Pinpoint the cell where the given text exists, returning its (x, y) midpoint coordinate. 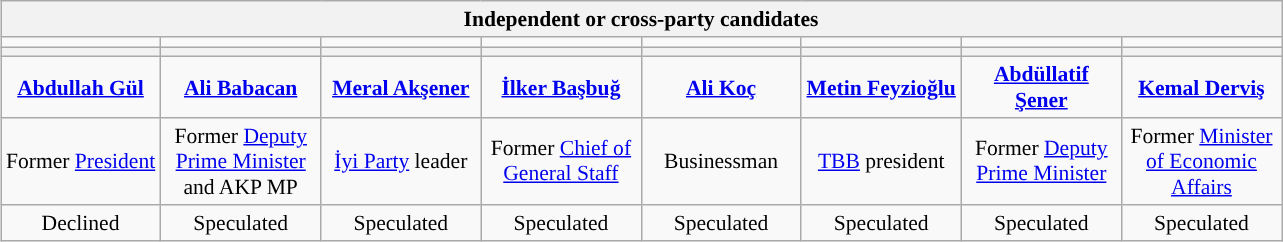
İlker Başbuğ (561, 88)
TBB president (881, 162)
Former Deputy Prime Minister and AKP MP (241, 162)
Former President (80, 162)
Independent or cross-party candidates (640, 19)
Former Deputy Prime Minister (1041, 162)
Former Minister of Economic Affairs (1201, 162)
Kemal Derviş (1201, 88)
Abdüllatif Şener (1041, 88)
Former Chief of General Staff (561, 162)
Metin Feyzioğlu (881, 88)
Businessman (721, 162)
Declined (80, 223)
Meral Akşener (401, 88)
Ali Koç (721, 88)
Ali Babacan (241, 88)
Abdullah Gül (80, 88)
İyi Party leader (401, 162)
